Identify which cell holds the provided text, then report its (X, Y) central coordinate. 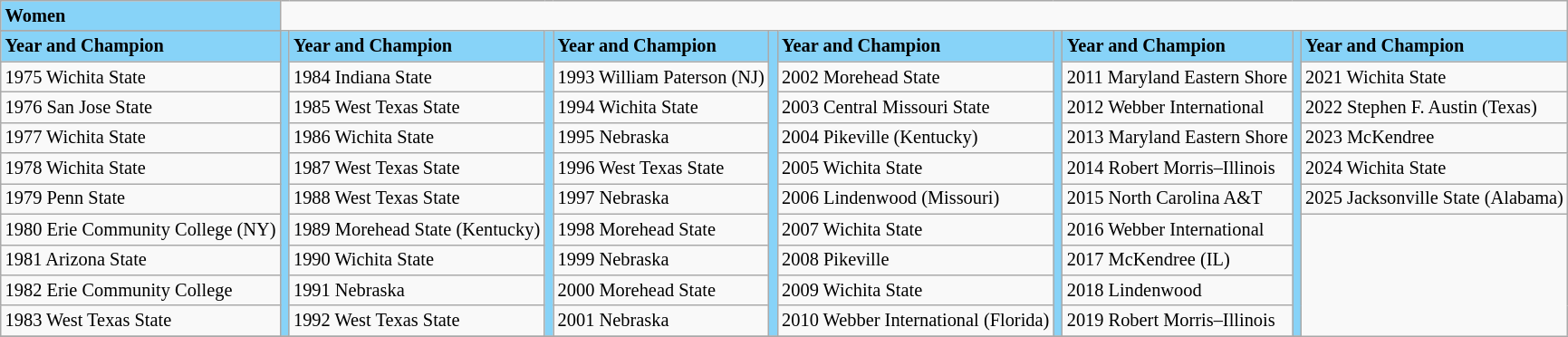
1991 Nebraska (417, 290)
2017 McKendree (IL) (1178, 260)
2024 Wichita State (1434, 168)
1979 Penn State (141, 198)
1988 West Texas State (417, 198)
2018 Lindenwood (1178, 290)
1986 Wichita State (417, 138)
2016 Webber International (1178, 229)
2012 Webber International (1178, 107)
2023 McKendree (1434, 138)
1992 West Texas State (417, 321)
2002 Morehead State (915, 77)
2000 Morehead State (661, 290)
1975 Wichita State (141, 77)
1982 Erie Community College (141, 290)
2021 Wichita State (1434, 77)
2008 Pikeville (915, 260)
1980 Erie Community College (NY) (141, 229)
1976 San Jose State (141, 107)
1977 Wichita State (141, 138)
1993 William Paterson (NJ) (661, 77)
2006 Lindenwood (Missouri) (915, 198)
1997 Nebraska (661, 198)
2019 Robert Morris–Illinois (1178, 321)
2001 Nebraska (661, 321)
1996 West Texas State (661, 168)
2011 Maryland Eastern Shore (1178, 77)
1998 Morehead State (661, 229)
2014 Robert Morris–Illinois (1178, 168)
2022 Stephen F. Austin (Texas) (1434, 107)
1984 Indiana State (417, 77)
2007 Wichita State (915, 229)
2025 Jacksonville State (Alabama) (1434, 198)
1985 West Texas State (417, 107)
2009 Wichita State (915, 290)
1978 Wichita State (141, 168)
1995 Nebraska (661, 138)
2013 Maryland Eastern Shore (1178, 138)
Women (141, 15)
1981 Arizona State (141, 260)
2005 Wichita State (915, 168)
2003 Central Missouri State (915, 107)
1990 Wichita State (417, 260)
1983 West Texas State (141, 321)
1989 Morehead State (Kentucky) (417, 229)
2004 Pikeville (Kentucky) (915, 138)
1999 Nebraska (661, 260)
2010 Webber International (Florida) (915, 321)
1987 West Texas State (417, 168)
2015 North Carolina A&T (1178, 198)
1994 Wichita State (661, 107)
